Search for the cell housing the specified text and yield its [X, Y] center coordinate. 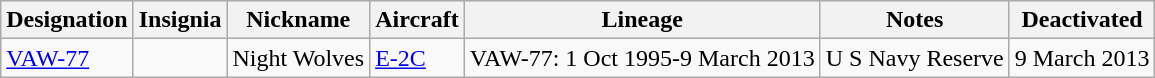
VAW-77: 1 Oct 1995-9 March 2013 [642, 58]
Aircraft [418, 20]
Night Wolves [298, 58]
Designation [67, 20]
9 March 2013 [1082, 58]
Lineage [642, 20]
VAW-77 [67, 58]
E-2C [418, 58]
Insignia [180, 20]
Nickname [298, 20]
Notes [914, 20]
Deactivated [1082, 20]
U S Navy Reserve [914, 58]
